Find where the given text appears and provide that cell's center as (X, Y) coordinate. 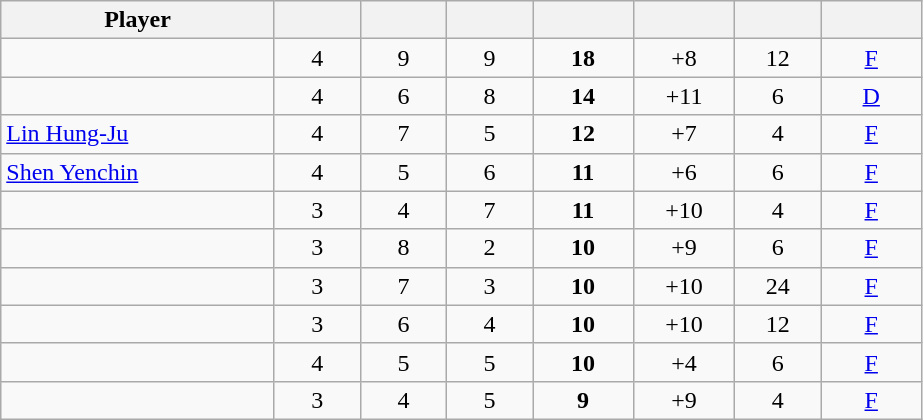
+8 (684, 58)
18 (582, 58)
+4 (684, 362)
+6 (684, 172)
+7 (684, 134)
Lin Hung-Ju (138, 134)
+11 (684, 96)
14 (582, 96)
2 (489, 248)
Shen Yenchin (138, 172)
D (872, 96)
24 (778, 286)
Player (138, 20)
